Identify which cell holds the provided text, then report its (x, y) central coordinate. 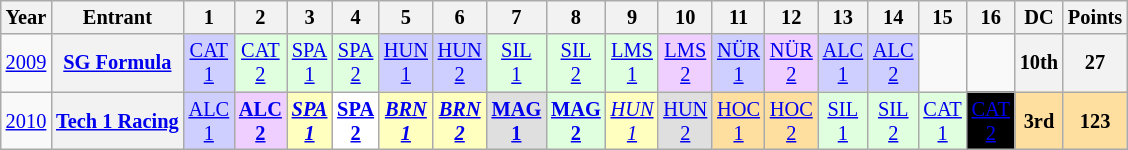
14 (893, 17)
BRN2 (460, 121)
MAG1 (517, 121)
BRN1 (406, 121)
12 (792, 17)
LMS2 (685, 63)
10th (1039, 63)
2009 (26, 63)
HOC2 (792, 121)
Year (26, 17)
LMS1 (632, 63)
123 (1095, 121)
8 (576, 17)
7 (517, 17)
Points (1095, 17)
3 (310, 17)
NÜR1 (738, 63)
Tech 1 Racing (117, 121)
2 (260, 17)
4 (356, 17)
1 (209, 17)
SG Formula (117, 63)
5 (406, 17)
6 (460, 17)
11 (738, 17)
10 (685, 17)
16 (991, 17)
DC (1039, 17)
27 (1095, 63)
HOC1 (738, 121)
Entrant (117, 17)
13 (843, 17)
NÜR2 (792, 63)
15 (942, 17)
MAG2 (576, 121)
2010 (26, 121)
3rd (1039, 121)
9 (632, 17)
